Determine the [X, Y] coordinate at the center of the cell enclosing the given text.  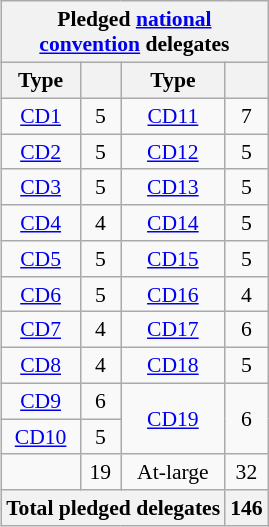
146 [246, 508]
CD11 [173, 116]
CD18 [173, 365]
CD14 [173, 223]
CD19 [173, 418]
32 [246, 472]
CD8 [40, 365]
CD2 [40, 152]
Pledged nationalconvention delegates [134, 32]
CD10 [40, 437]
CD7 [40, 330]
CD4 [40, 223]
Total pledged delegates [113, 508]
CD6 [40, 294]
CD16 [173, 294]
CD5 [40, 259]
CD17 [173, 330]
CD3 [40, 187]
CD9 [40, 401]
At-large [173, 472]
CD1 [40, 116]
CD15 [173, 259]
CD12 [173, 152]
7 [246, 116]
19 [100, 472]
CD13 [173, 187]
